Search for the cell housing the specified text and yield its (x, y) center coordinate. 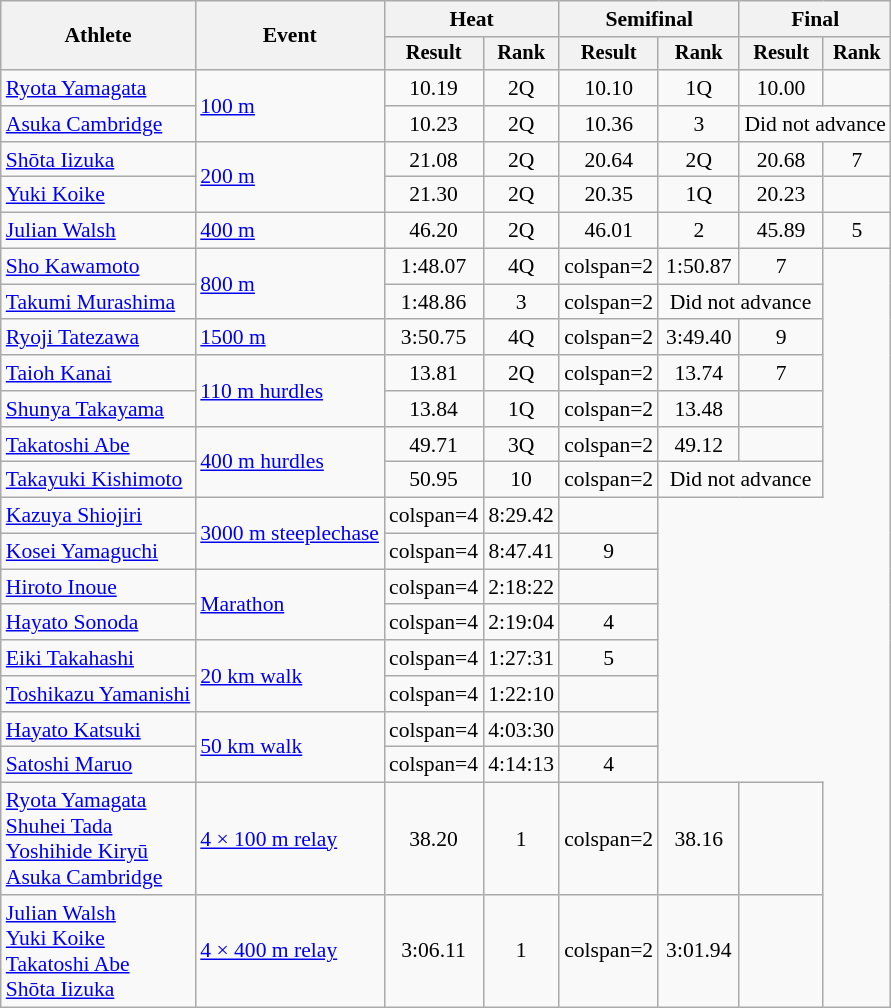
Kosei Yamaguchi (98, 552)
20.23 (780, 195)
Semifinal (649, 19)
1:27:31 (521, 658)
13.48 (698, 409)
8:29.42 (521, 516)
3Q (521, 445)
1:48.86 (434, 302)
Eiki Takahashi (98, 658)
Athlete (98, 36)
Toshikazu Yamanishi (98, 694)
1:50.87 (698, 267)
2:19:04 (521, 623)
Kazuya Shiojiri (98, 516)
200 m (290, 178)
100 m (290, 106)
45.89 (780, 231)
800 m (290, 284)
4 × 100 m relay (290, 839)
10.19 (434, 88)
2 (698, 231)
Hayato Sonoda (98, 623)
Yuki Koike (98, 195)
10.00 (780, 88)
400 m hurdles (290, 462)
20.68 (780, 160)
20.35 (608, 195)
Event (290, 36)
Satoshi Maruo (98, 765)
Final (815, 19)
13.84 (434, 409)
Takatoshi Abe (98, 445)
Takayuki Kishimoto (98, 480)
50.95 (434, 480)
10 (521, 480)
110 m hurdles (290, 390)
4 × 400 m relay (290, 951)
20.64 (608, 160)
49.12 (698, 445)
2:18:22 (521, 587)
Sho Kawamoto (98, 267)
Shunya Takayama (98, 409)
3:06.11 (434, 951)
49.71 (434, 445)
4:03:30 (521, 730)
3:50.75 (434, 338)
Julian Walsh (98, 231)
Marathon (290, 604)
Taioh Kanai (98, 373)
4:14:13 (521, 765)
3:49.40 (698, 338)
10.10 (608, 88)
20 km walk (290, 676)
38.16 (698, 839)
Heat (472, 19)
3000 m steeplechase (290, 534)
50 km walk (290, 748)
Ryoji Tatezawa (98, 338)
Hayato Katsuki (98, 730)
Julian WalshYuki KoikeTakatoshi AbeShōta Iizuka (98, 951)
Asuka Cambridge (98, 124)
10.36 (608, 124)
13.81 (434, 373)
Shōta Iizuka (98, 160)
1:48.07 (434, 267)
Hiroto Inoue (98, 587)
Ryota Yamagata (98, 88)
Takumi Murashima (98, 302)
Ryota YamagataShuhei TadaYoshihide KiryūAsuka Cambridge (98, 839)
46.01 (608, 231)
1500 m (290, 338)
400 m (290, 231)
21.30 (434, 195)
1:22:10 (521, 694)
3:01.94 (698, 951)
13.74 (698, 373)
38.20 (434, 839)
46.20 (434, 231)
21.08 (434, 160)
8:47.41 (521, 552)
10.23 (434, 124)
